Identify which cell holds the provided text, then report its [X, Y] central coordinate. 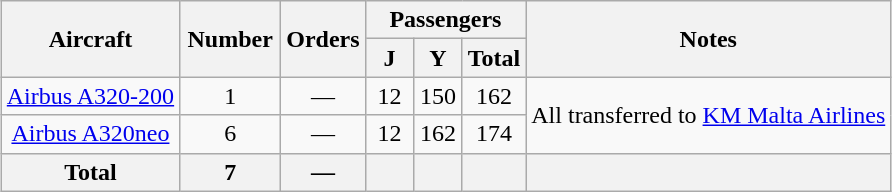
Number [230, 39]
Aircraft [90, 39]
Orders [323, 39]
150 [438, 96]
Passengers [446, 20]
1 [230, 96]
All transferred to KM Malta Airlines [708, 115]
Notes [708, 39]
Airbus A320-200 [90, 96]
6 [230, 134]
Airbus A320neo [90, 134]
174 [494, 134]
J [390, 58]
7 [230, 172]
Y [438, 58]
